Return [x, y] of the center of cell containing provided text 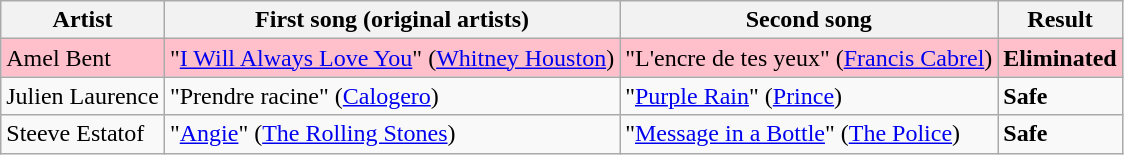
"Prendre racine" (Calogero) [392, 96]
"Message in a Bottle" (The Police) [809, 134]
"Angie" (The Rolling Stones) [392, 134]
Second song [809, 20]
Amel Bent [83, 58]
Steeve Estatof [83, 134]
Eliminated [1060, 58]
First song (original artists) [392, 20]
Result [1060, 20]
"L'encre de tes yeux" (Francis Cabrel) [809, 58]
"Purple Rain" (Prince) [809, 96]
Julien Laurence [83, 96]
"I Will Always Love You" (Whitney Houston) [392, 58]
Artist [83, 20]
